Search for the cell housing the specified text and yield its [x, y] center coordinate. 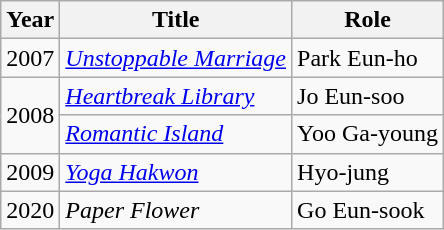
Paper Flower [176, 210]
Title [176, 20]
Role [368, 20]
2020 [30, 210]
Jo Eun-soo [368, 96]
Year [30, 20]
Go Eun-sook [368, 210]
Romantic Island [176, 134]
2007 [30, 58]
Heartbreak Library [176, 96]
2009 [30, 172]
Park Eun-ho [368, 58]
Yoo Ga-young [368, 134]
Hyo-jung [368, 172]
Unstoppable Marriage [176, 58]
2008 [30, 115]
Yoga Hakwon [176, 172]
